Pinpoint the cell where the given text exists, returning its (X, Y) midpoint coordinate. 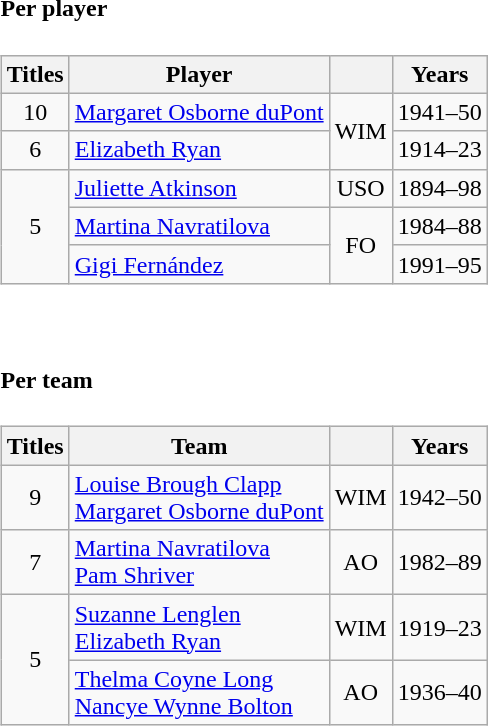
Gigi Fernández (199, 264)
Louise Brough Clapp Margaret Osborne duPont (199, 498)
Margaret Osborne duPont (199, 112)
9 (35, 498)
Elizabeth Ryan (199, 150)
7 (35, 562)
USO (360, 188)
1991–95 (440, 264)
1919–23 (440, 628)
1914–23 (440, 150)
FO (360, 245)
6 (35, 150)
Team (199, 446)
Martina Navratilova (199, 226)
10 (35, 112)
1982–89 (440, 562)
Player (199, 74)
Suzanne Lenglen Elizabeth Ryan (199, 628)
Thelma Coyne Long Nancye Wynne Bolton (199, 692)
Martina Navratilova Pam Shriver (199, 562)
1894–98 (440, 188)
1941–50 (440, 112)
Juliette Atkinson (199, 188)
1942–50 (440, 498)
1984–88 (440, 226)
1936–40 (440, 692)
